Output the [x, y] coordinate of the center of the cell containing the given text.  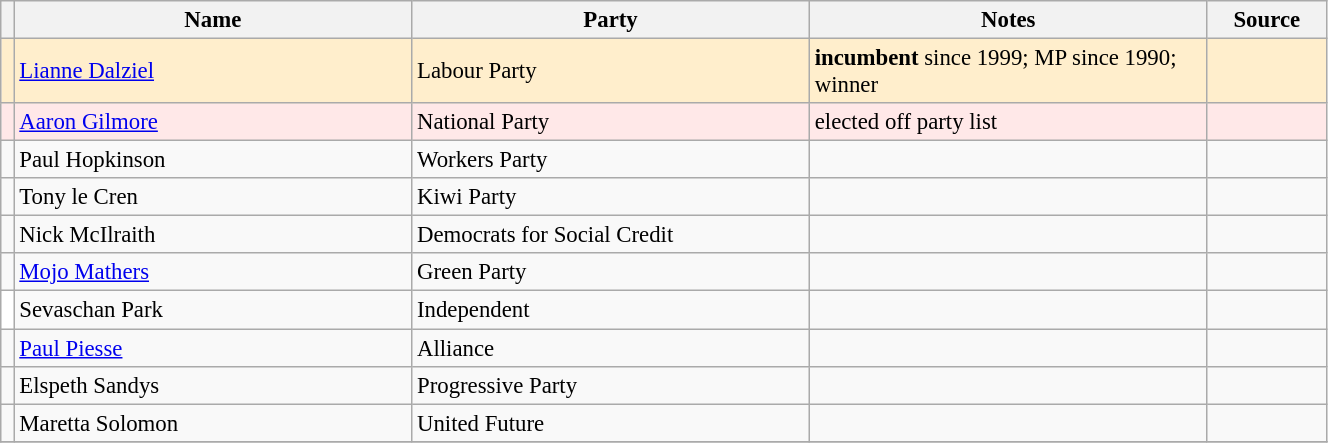
incumbent since 1999; MP since 1990; winner [1008, 72]
Nick McIlraith [213, 235]
Lianne Dalziel [213, 72]
Party [611, 20]
Aaron Gilmore [213, 122]
Green Party [611, 273]
Labour Party [611, 72]
Maretta Solomon [213, 423]
Notes [1008, 20]
Paul Hopkinson [213, 160]
Alliance [611, 348]
Elspeth Sandys [213, 385]
Kiwi Party [611, 197]
Progressive Party [611, 385]
Source [1266, 20]
Tony le Cren [213, 197]
Workers Party [611, 160]
Independent [611, 310]
United Future [611, 423]
Mojo Mathers [213, 273]
National Party [611, 122]
Sevaschan Park [213, 310]
Democrats for Social Credit [611, 235]
Name [213, 20]
elected off party list [1008, 122]
Paul Piesse [213, 348]
